Return the [x, y] coordinate for the center point of the cell that contains the specified text.  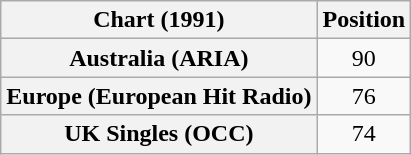
UK Singles (OCC) [159, 134]
Chart (1991) [159, 20]
Australia (ARIA) [159, 58]
76 [364, 96]
74 [364, 134]
Europe (European Hit Radio) [159, 96]
Position [364, 20]
90 [364, 58]
